Detect which cell encompasses the target text, then output its (X, Y) center coordinate. 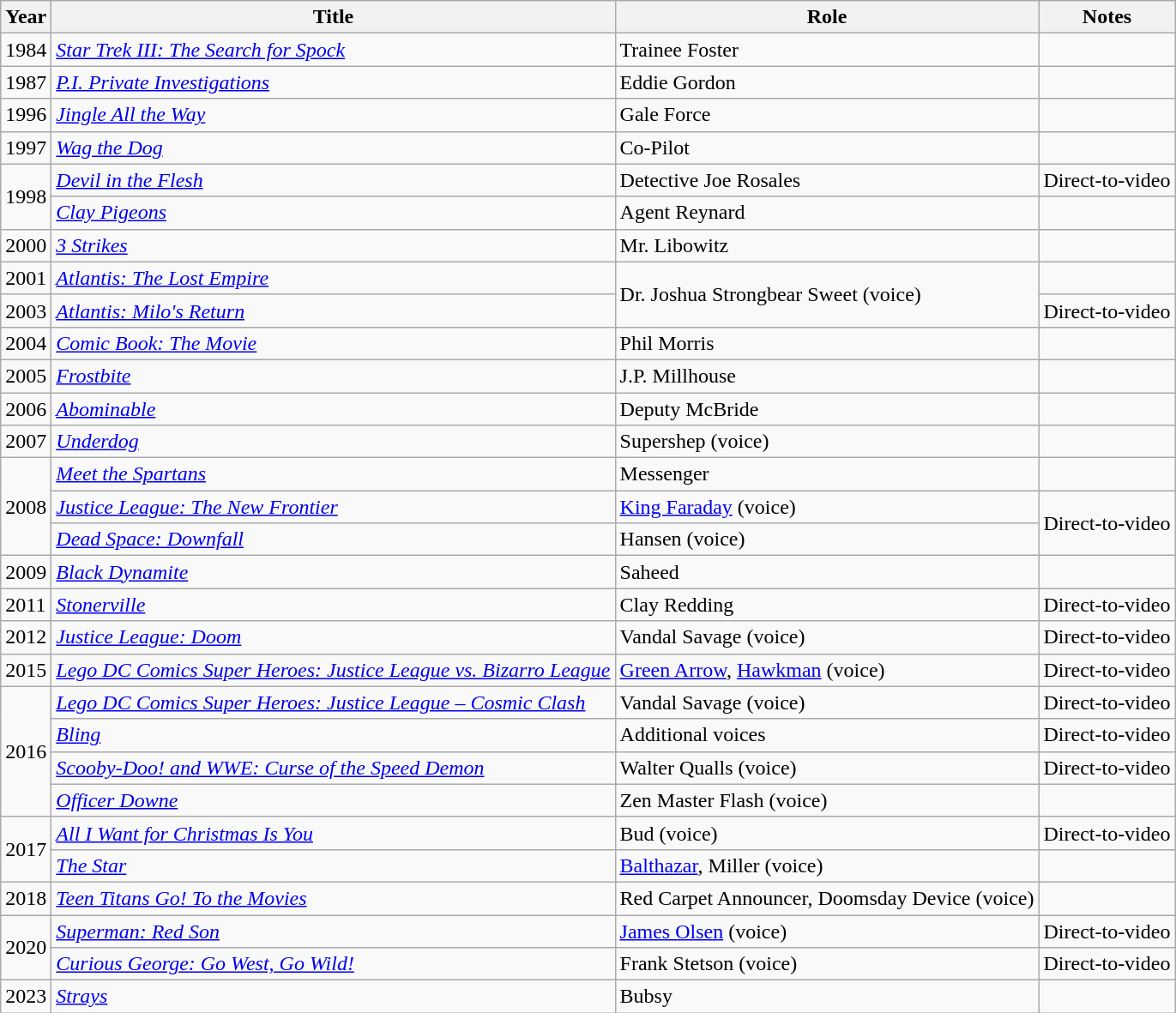
Black Dynamite (333, 572)
2016 (26, 751)
Bubsy (827, 997)
Eddie Gordon (827, 82)
2006 (26, 409)
2011 (26, 605)
Abominable (333, 409)
1996 (26, 115)
Justice League: Doom (333, 637)
Strays (333, 997)
Red Carpet Announcer, Doomsday Device (voice) (827, 898)
Walter Qualls (voice) (827, 768)
Devil in the Flesh (333, 180)
Supershep (voice) (827, 442)
Messenger (827, 474)
2008 (26, 507)
Comic Book: The Movie (333, 343)
Phil Morris (827, 343)
Notes (1107, 17)
Balthazar, Miller (voice) (827, 865)
2005 (26, 376)
2023 (26, 997)
Title (333, 17)
Stonerville (333, 605)
Curious George: Go West, Go Wild! (333, 964)
Lego DC Comics Super Heroes: Justice League – Cosmic Clash (333, 702)
2004 (26, 343)
James Olsen (voice) (827, 931)
Year (26, 17)
Star Trek III: The Search for Spock (333, 50)
Clay Redding (827, 605)
2007 (26, 442)
King Faraday (voice) (827, 507)
Bling (333, 735)
2015 (26, 670)
2018 (26, 898)
Dead Space: Downfall (333, 540)
2009 (26, 572)
Justice League: The New Frontier (333, 507)
Clay Pigeons (333, 213)
P.I. Private Investigations (333, 82)
2017 (26, 849)
Green Arrow, Hawkman (voice) (827, 670)
Agent Reynard (827, 213)
J.P. Millhouse (827, 376)
1997 (26, 148)
1998 (26, 196)
The Star (333, 865)
Hansen (voice) (827, 540)
Bud (voice) (827, 833)
Saheed (827, 572)
Teen Titans Go! To the Movies (333, 898)
All I Want for Christmas Is You (333, 833)
2000 (26, 245)
Additional voices (827, 735)
2003 (26, 311)
Superman: Red Son (333, 931)
Jingle All the Way (333, 115)
Zen Master Flash (voice) (827, 800)
Dr. Joshua Strongbear Sweet (voice) (827, 294)
1984 (26, 50)
3 Strikes (333, 245)
Meet the Spartans (333, 474)
Role (827, 17)
2012 (26, 637)
Detective Joe Rosales (827, 180)
1987 (26, 82)
Underdog (333, 442)
2001 (26, 278)
Frank Stetson (voice) (827, 964)
Co-Pilot (827, 148)
Wag the Dog (333, 148)
Gale Force (827, 115)
Scooby-Doo! and WWE: Curse of the Speed Demon (333, 768)
Frostbite (333, 376)
Deputy McBride (827, 409)
Mr. Libowitz (827, 245)
Trainee Foster (827, 50)
Atlantis: The Lost Empire (333, 278)
Atlantis: Milo's Return (333, 311)
Officer Downe (333, 800)
Lego DC Comics Super Heroes: Justice League vs. Bizarro League (333, 670)
2020 (26, 947)
